Capture the cell that displays the provided text and extract its [X, Y] central coordinate. 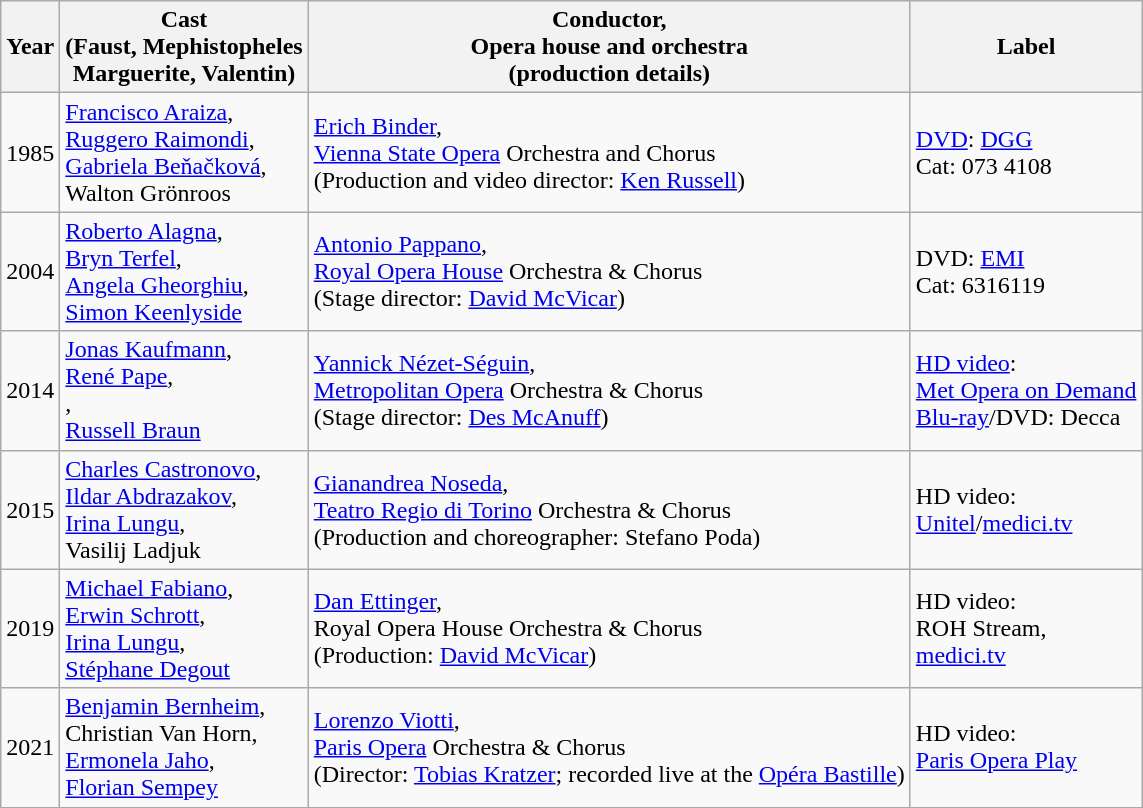
Jonas Kaufmann,René Pape,,Russell Braun [184, 390]
HD video:Unitel/medici.tv [1026, 510]
Michael Fabiano,Erwin Schrott,Irina Lungu,Stéphane Degout [184, 628]
HD video:Paris Opera Play [1026, 748]
2004 [30, 272]
Antonio Pappano,Royal Opera House Orchestra & Chorus(Stage director: David McVicar) [609, 272]
Roberto Alagna,Bryn Terfel,Angela Gheorghiu,Simon Keenlyside [184, 272]
HD video:Met Opera on DemandBlu-ray/DVD: Decca [1026, 390]
2019 [30, 628]
2021 [30, 748]
Dan Ettinger,Royal Opera House Orchestra & Chorus(Production: David McVicar) [609, 628]
HD video:ROH Stream,medici.tv [1026, 628]
2014 [30, 390]
Cast(Faust, MephistophelesMarguerite, Valentin) [184, 47]
DVD: EMICat: 6316119 [1026, 272]
1985 [30, 152]
Francisco Araiza,Ruggero Raimondi,Gabriela Beňačková,Walton Grönroos [184, 152]
Charles Castronovo,Ildar Abdrazakov,Irina Lungu,Vasilij Ladjuk [184, 510]
Benjamin Bernheim,Christian Van Horn,Ermonela Jaho,Florian Sempey [184, 748]
Lorenzo Viotti,Paris Opera Orchestra & Chorus(Director: Tobias Kratzer; recorded live at the Opéra Bastille) [609, 748]
Erich Binder,Vienna State Opera Orchestra and Chorus(Production and video director: Ken Russell) [609, 152]
Year [30, 47]
Conductor,Opera house and orchestra(production details) [609, 47]
Yannick Nézet-Séguin,Metropolitan Opera Orchestra & Chorus(Stage director: Des McAnuff) [609, 390]
2015 [30, 510]
Gianandrea Noseda,Teatro Regio di Torino Orchestra & Chorus(Production and choreographer: Stefano Poda) [609, 510]
Label [1026, 47]
DVD: DGGCat: 073 4108 [1026, 152]
